Capture the cell that displays the provided text and extract its [X, Y] central coordinate. 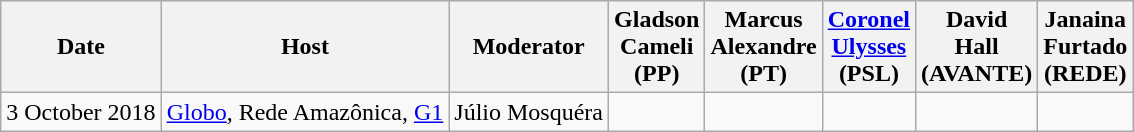
Coronel Ulysses (PSL) [868, 47]
Júlio Mosquéra [529, 112]
Marcus Alexandre (PT) [764, 47]
David Hall (AVANTE) [977, 47]
Globo, Rede Amazônica, G1 [305, 112]
Moderator [529, 47]
3 October 2018 [81, 112]
Gladson Cameli (PP) [657, 47]
Host [305, 47]
Janaina Furtado (REDE) [1086, 47]
Date [81, 47]
